Return (X, Y) of the center of cell containing provided text 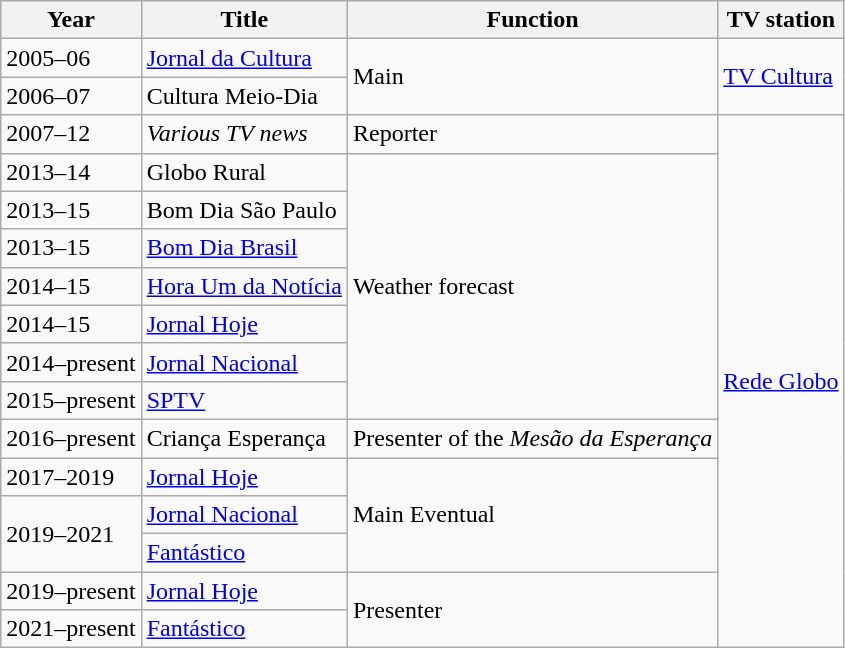
2021–present (71, 629)
2019–present (71, 591)
Various TV news (244, 134)
2013–14 (71, 172)
TV Cultura (781, 77)
Jornal da Cultura (244, 58)
TV station (781, 20)
Rede Globo (781, 382)
2007–12 (71, 134)
2015–present (71, 400)
Weather forecast (532, 286)
Bom Dia Brasil (244, 248)
2019–2021 (71, 534)
2006–07 (71, 96)
2016–present (71, 438)
Presenter (532, 610)
Year (71, 20)
Reporter (532, 134)
Main Eventual (532, 515)
2017–2019 (71, 477)
Bom Dia São Paulo (244, 210)
Main (532, 77)
2014–present (71, 362)
SPTV (244, 400)
2005–06 (71, 58)
Presenter of the Mesão da Esperança (532, 438)
Cultura Meio-Dia (244, 96)
Title (244, 20)
Hora Um da Notícia (244, 286)
Globo Rural (244, 172)
Function (532, 20)
Criança Esperança (244, 438)
